From the cell containing the given text, extract its center point as (x, y) coordinate. 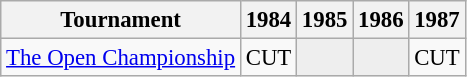
1986 (381, 20)
1985 (325, 20)
Tournament (121, 20)
1987 (437, 20)
1984 (268, 20)
The Open Championship (121, 58)
